Find where the given text appears and provide that cell's center as (x, y) coordinate. 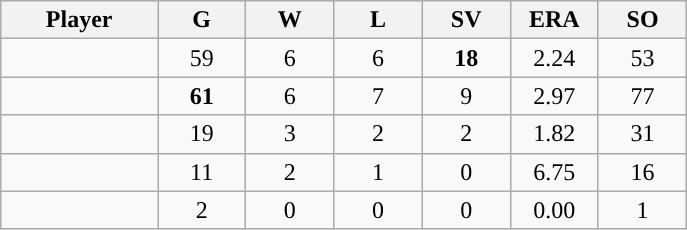
G (202, 20)
53 (642, 58)
77 (642, 96)
19 (202, 134)
3 (290, 134)
SO (642, 20)
Player (80, 20)
31 (642, 134)
9 (466, 96)
2.24 (554, 58)
SV (466, 20)
11 (202, 172)
2.97 (554, 96)
61 (202, 96)
59 (202, 58)
W (290, 20)
16 (642, 172)
0.00 (554, 210)
ERA (554, 20)
L (378, 20)
6.75 (554, 172)
7 (378, 96)
1.82 (554, 134)
18 (466, 58)
